Identify which cell holds the provided text, then report its (X, Y) central coordinate. 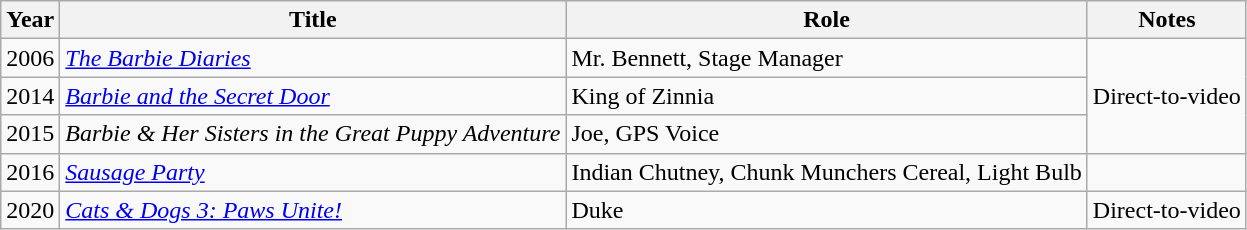
Title (313, 20)
Joe, GPS Voice (826, 134)
Mr. Bennett, Stage Manager (826, 58)
King of Zinnia (826, 96)
Notes (1166, 20)
Sausage Party (313, 172)
The Barbie Diaries (313, 58)
Duke (826, 210)
2015 (30, 134)
Year (30, 20)
2016 (30, 172)
2006 (30, 58)
Barbie and the Secret Door (313, 96)
Role (826, 20)
Indian Chutney, Chunk Munchers Cereal, Light Bulb (826, 172)
2020 (30, 210)
Cats & Dogs 3: Paws Unite! (313, 210)
2014 (30, 96)
Barbie & Her Sisters in the Great Puppy Adventure (313, 134)
